Search for the cell housing the specified text and yield its [x, y] center coordinate. 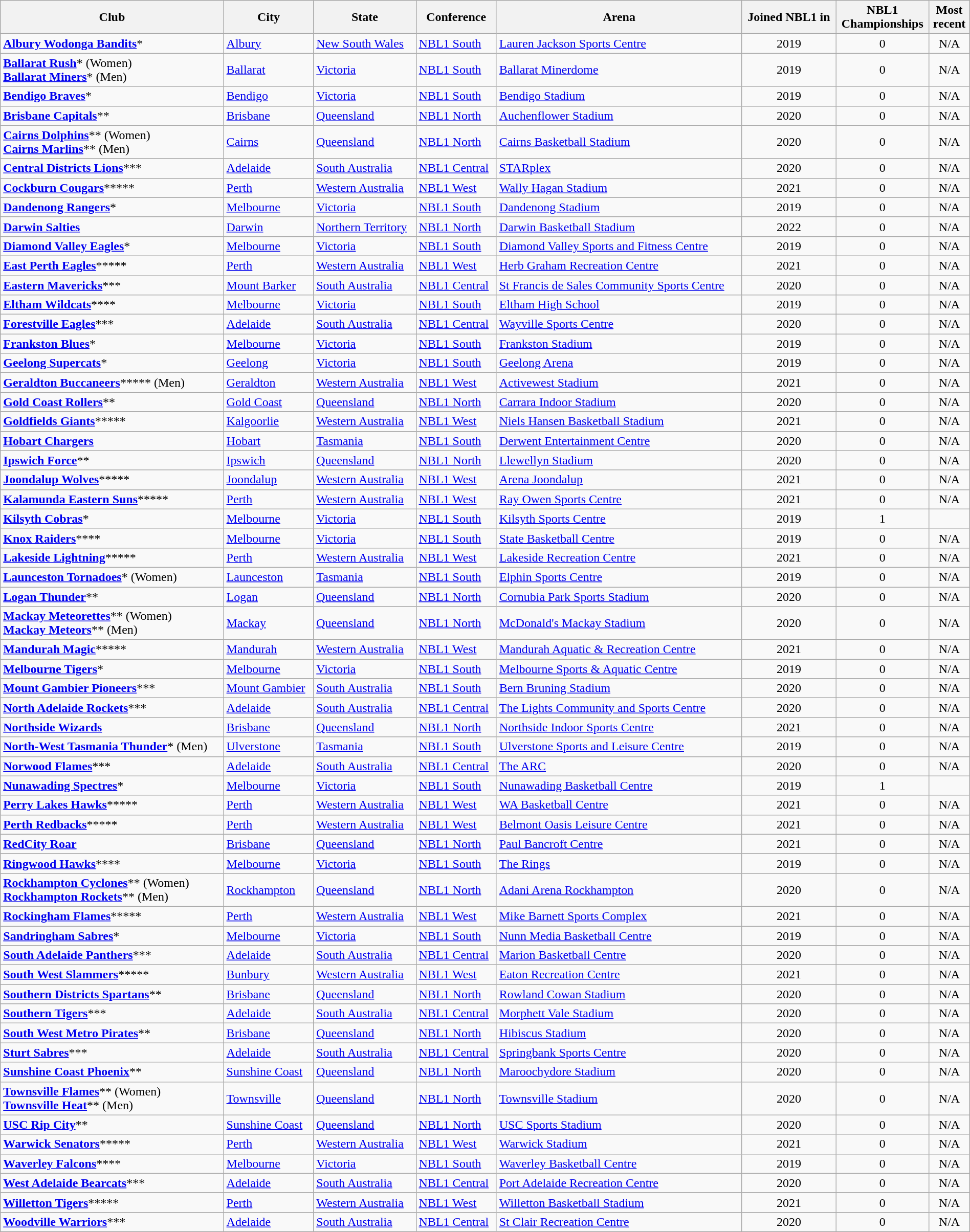
Gold Coast [269, 402]
West Adelaide Bearcats*** [112, 1183]
South West Metro Pirates** [112, 1033]
McDonald's Mackay Stadium [619, 623]
Melbourne Tigers* [112, 669]
USC Sports Stadium [619, 1125]
Perth Redbacks***** [112, 824]
Hobart Chargers [112, 441]
St Francis de Sales Community Sports Centre [619, 285]
Nunawading Basketball Centre [619, 786]
Knox Raiders**** [112, 538]
USC Rip City** [112, 1125]
RedCity Roar [112, 844]
Derwent Entertainment Centre [619, 441]
St Clair Recreation Centre [619, 1222]
State [365, 17]
Marion Basketball Centre [619, 955]
Carrara Indoor Stadium [619, 402]
North-West Tasmania Thunder* (Men) [112, 747]
The Rings [619, 863]
Lakeside Recreation Centre [619, 557]
2022 [789, 227]
Ipswich [269, 460]
Morphett Vale Stadium [619, 1014]
Mackay [269, 623]
Rockhampton Cyclones** (Women) Rockhampton Rockets** (Men) [112, 890]
Bendigo Braves* [112, 96]
Niels Hansen Basketball Stadium [619, 421]
Rowland Cowan Stadium [619, 994]
Ballarat Rush* (Women)Ballarat Miners* (Men) [112, 70]
NBL1Championships [883, 17]
Mike Barnett Sports Complex [619, 916]
The Lights Community and Sports Centre [619, 708]
Springbank Sports Centre [619, 1052]
Hobart [269, 441]
Kalgoorlie [269, 421]
Northern Territory [365, 227]
Diamond Valley Eagles* [112, 246]
Conference [456, 17]
Arena Joondalup [619, 480]
Paul Bancroft Centre [619, 844]
Waverley Basketball Centre [619, 1163]
Port Adelaide Recreation Centre [619, 1183]
Ballarat [269, 70]
Townsville Stadium [619, 1099]
Gold Coast Rollers** [112, 402]
Ulverstone Sports and Leisure Centre [619, 747]
Eltham Wildcats**** [112, 305]
Eaton Recreation Centre [619, 975]
Belmont Oasis Leisure Centre [619, 824]
Mackay Meteorettes** (Women) Mackay Meteors** (Men) [112, 623]
Nunawading Spectres* [112, 786]
Mandurah Magic***** [112, 649]
The ARC [619, 766]
Geelong Arena [619, 363]
State Basketball Centre [619, 538]
Rockingham Flames***** [112, 916]
Herb Graham Recreation Centre [619, 265]
Mount Gambier [269, 688]
Waverley Falcons**** [112, 1163]
Logan [269, 597]
South Adelaide Panthers*** [112, 955]
Diamond Valley Sports and Fitness Centre [619, 246]
Frankston Stadium [619, 344]
Brisbane Capitals** [112, 116]
Auchenflower Stadium [619, 116]
Ringwood Hawks**** [112, 863]
Albury Wodonga Bandits* [112, 43]
Frankston Blues* [112, 344]
Ballarat Minerdome [619, 70]
Sandringham Sabres* [112, 935]
Joined NBL1 in [789, 17]
Ulverstone [269, 747]
Willetton Tigers***** [112, 1202]
Southern Districts Spartans** [112, 994]
Cockburn Cougars***** [112, 188]
Geelong [269, 363]
Mandurah Aquatic & Recreation Centre [619, 649]
Arena [619, 17]
Cornubia Park Sports Stadium [619, 597]
Cairns Basketball Stadium [619, 142]
Adani Arena Rockhampton [619, 890]
Launceston [269, 577]
Wally Hagan Stadium [619, 188]
Geelong Supercats* [112, 363]
Ipswich Force** [112, 460]
Warwick Senators***** [112, 1144]
Eltham High School [619, 305]
Woodville Warriors*** [112, 1222]
Sturt Sabres*** [112, 1052]
Darwin Salties [112, 227]
Darwin Basketball Stadium [619, 227]
Joondalup Wolves***** [112, 480]
Lakeside Lightning***** [112, 557]
Bendigo [269, 96]
Mount Gambier Pioneers*** [112, 688]
Southern Tigers*** [112, 1014]
Perry Lakes Hawks***** [112, 805]
Dandenong Rangers* [112, 207]
Northside Indoor Sports Centre [619, 727]
Bern Bruning Stadium [619, 688]
Darwin [269, 227]
Mount Barker [269, 285]
Kilsyth Sports Centre [619, 519]
North Adelaide Rockets*** [112, 708]
Launceston Tornadoes* (Women) [112, 577]
Joondalup [269, 480]
Eastern Mavericks*** [112, 285]
Sunshine Coast Phoenix** [112, 1072]
Lauren Jackson Sports Centre [619, 43]
Dandenong Stadium [619, 207]
Townsville Flames** (Women) Townsville Heat** (Men) [112, 1099]
Wayville Sports Centre [619, 324]
Forestville Eagles*** [112, 324]
Llewellyn Stadium [619, 460]
WA Basketball Centre [619, 805]
STARplex [619, 168]
South West Slammers***** [112, 975]
City [269, 17]
Townsville [269, 1099]
Melbourne Sports & Aquatic Centre [619, 669]
Maroochydore Stadium [619, 1072]
Kilsyth Cobras* [112, 519]
Bendigo Stadium [619, 96]
Nunn Media Basketball Centre [619, 935]
Mostrecent [950, 17]
Rockhampton [269, 890]
Geraldton Buccaneers***** (Men) [112, 383]
New South Wales [365, 43]
Elphin Sports Centre [619, 577]
Goldfields Giants***** [112, 421]
Activewest Stadium [619, 383]
East Perth Eagles***** [112, 265]
Central Districts Lions*** [112, 168]
Northside Wizards [112, 727]
Mandurah [269, 649]
Warwick Stadium [619, 1144]
Geraldton [269, 383]
Hibiscus Stadium [619, 1033]
Logan Thunder** [112, 597]
Kalamunda Eastern Suns***** [112, 499]
Norwood Flames*** [112, 766]
Club [112, 17]
Ray Owen Sports Centre [619, 499]
Albury [269, 43]
Willetton Basketball Stadium [619, 1202]
Cairns Dolphins** (Women) Cairns Marlins** (Men) [112, 142]
Cairns [269, 142]
Bunbury [269, 975]
